Output the [x, y] coordinate of the center of the cell containing the given text.  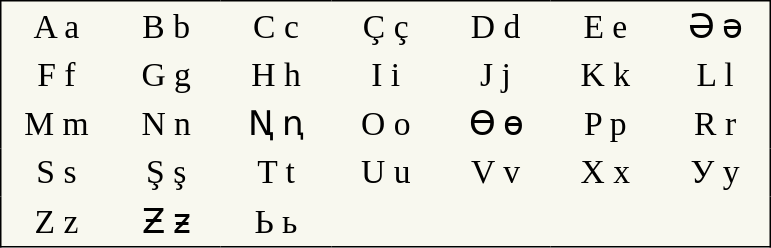
P p [605, 124]
G g [166, 75]
Ө ө [496, 124]
T t [276, 172]
O o [386, 124]
У у [716, 172]
I i [386, 75]
F f [56, 75]
Z z [56, 221]
A a [56, 26]
N n [166, 124]
E e [605, 26]
Ç ç [386, 26]
H h [276, 75]
R r [716, 124]
V v [496, 172]
X x [605, 172]
K k [605, 75]
Ꞑ ꞑ [276, 124]
J j [496, 75]
C c [276, 26]
U u [386, 172]
Ə ə [716, 26]
Ş ş [166, 172]
Ь ь [276, 221]
B b [166, 26]
L l [716, 75]
M m [56, 124]
S s [56, 172]
Ƶ ƶ [166, 221]
D d [496, 26]
